Locate the cell with the specified text and output its (X, Y) center coordinate. 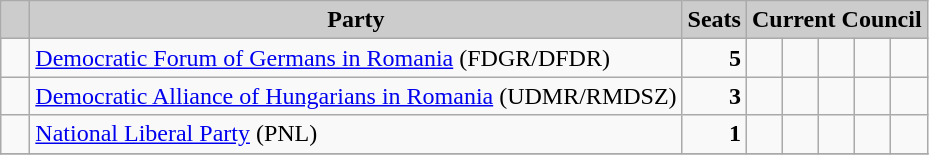
5 (714, 58)
Party (356, 20)
Democratic Forum of Germans in Romania (FDGR/DFDR) (356, 58)
Seats (714, 20)
Current Council (836, 20)
3 (714, 96)
Democratic Alliance of Hungarians in Romania (UDMR/RMDSZ) (356, 96)
National Liberal Party (PNL) (356, 134)
1 (714, 134)
